Pinpoint the cell where the given text exists, returning its [X, Y] midpoint coordinate. 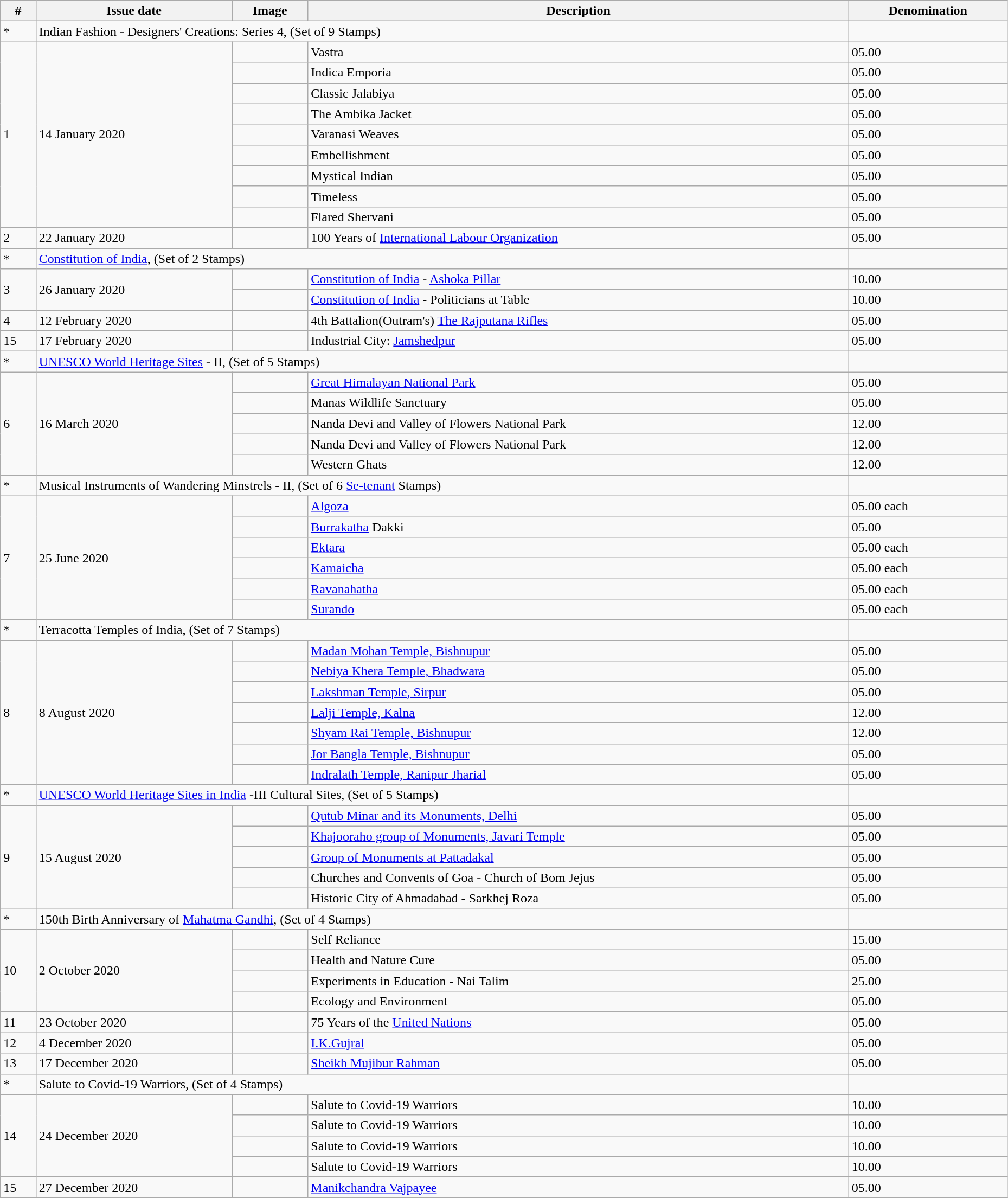
Sheikh Mujibur Rahman [578, 1064]
2 October 2020 [134, 971]
The Ambika Jacket [578, 114]
4 December 2020 [134, 1043]
Algoza [578, 506]
Manikchandra Vajpayee [578, 1187]
Industrial City: Jamshedpur [578, 341]
Image [270, 11]
15 August 2020 [134, 857]
Surando [578, 610]
24 December 2020 [134, 1136]
25.00 [928, 981]
Ravanahatha [578, 588]
Qutub Minar and its Monuments, Delhi [578, 816]
26 January 2020 [134, 290]
4 [18, 321]
22 January 2020 [134, 238]
UNESCO World Heritage Sites - II, (Set of 5 Stamps) [442, 362]
Constitution of India, (Set of 2 Stamps) [442, 259]
2 [18, 238]
Historic City of Ahmadabad - Sarkhej Roza [578, 898]
13 [18, 1064]
Indica Emporia [578, 73]
Burrakatha Dakki [578, 527]
4th Battalion(Outram's) The Rajputana Rifles [578, 321]
Group of Monuments at Pattadakal [578, 857]
Constitution of India - Ashoka Pillar [578, 279]
Kamaicha [578, 568]
Salute to Covid-19 Warriors, (Set of 4 Stamps) [442, 1084]
Constitution of India - Politicians at Table [578, 300]
10 [18, 971]
3 [18, 290]
Embellishment [578, 155]
Description [578, 11]
Ecology and Environment [578, 1002]
Western Ghats [578, 465]
Flared Shervani [578, 217]
Lalji Temple, Kalna [578, 713]
UNESCO World Heritage Sites in India -III Cultural Sites, (Set of 5 Stamps) [442, 795]
Health and Nature Cure [578, 960]
Timeless [578, 196]
8 [18, 713]
Nebiya Khera Temple, Bhadwara [578, 671]
16 March 2020 [134, 424]
Self Reliance [578, 940]
14 January 2020 [134, 134]
Indian Fashion - Designers' Creations: Series 4, (Set of 9 Stamps) [442, 31]
Manas Wildlife Sanctuary [578, 403]
Mystical Indian [578, 176]
17 December 2020 [134, 1064]
Lakshman Temple, Sirpur [578, 692]
8 August 2020 [134, 713]
Khajooraho group of Monuments, Javari Temple [578, 836]
Issue date [134, 11]
15.00 [928, 940]
I.K.Gujral [578, 1043]
Jor Bangla Temple, Bishnupur [578, 754]
Varanasi Weaves [578, 134]
9 [18, 857]
1 [18, 134]
17 February 2020 [134, 341]
Classic Jalabiya [578, 93]
7 [18, 558]
6 [18, 424]
Experiments in Education - Nai Talim [578, 981]
Denomination [928, 11]
75 Years of the United Nations [578, 1022]
12 February 2020 [134, 321]
25 June 2020 [134, 558]
Ektara [578, 547]
Churches and Convents of Goa - Church of Bom Jejus [578, 877]
11 [18, 1022]
150th Birth Anniversary of Mahatma Gandhi, (Set of 4 Stamps) [442, 919]
Shyam Rai Temple, Bishnupur [578, 733]
14 [18, 1136]
Musical Instruments of Wandering Minstrels - II, (Set of 6 Se-tenant Stamps) [442, 485]
27 December 2020 [134, 1187]
12 [18, 1043]
Indralath Temple, Ranipur Jharial [578, 774]
Vastra [578, 52]
# [18, 11]
Madan Mohan Temple, Bishnupur [578, 651]
Great Himalayan National Park [578, 382]
Terracotta Temples of India, (Set of 7 Stamps) [442, 630]
100 Years of International Labour Organization [578, 238]
23 October 2020 [134, 1022]
